Search for the cell housing the specified text and yield its [X, Y] center coordinate. 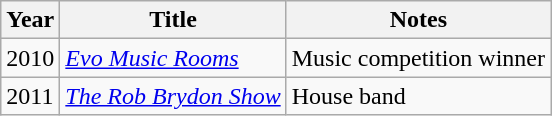
House band [418, 96]
Music competition winner [418, 58]
Notes [418, 20]
2010 [30, 58]
2011 [30, 96]
The Rob Brydon Show [173, 96]
Title [173, 20]
Year [30, 20]
Evo Music Rooms [173, 58]
